Find where the given text appears and provide that cell's center as [X, Y] coordinate. 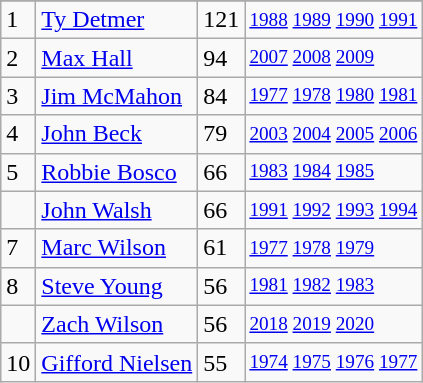
1981 1982 1983 [334, 286]
1991 1992 1993 1994 [334, 210]
8 [18, 286]
John Walsh [117, 210]
John Beck [117, 134]
Max Hall [117, 58]
61 [222, 248]
1977 1978 1979 [334, 248]
2018 2019 2020 [334, 324]
94 [222, 58]
121 [222, 20]
1988 1989 1990 1991 [334, 20]
84 [222, 96]
Gifford Nielsen [117, 362]
2 [18, 58]
79 [222, 134]
1977 1978 1980 1981 [334, 96]
3 [18, 96]
Jim McMahon [117, 96]
Steve Young [117, 286]
10 [18, 362]
1 [18, 20]
2007 2008 2009 [334, 58]
55 [222, 362]
7 [18, 248]
Robbie Bosco [117, 172]
1983 1984 1985 [334, 172]
Marc Wilson [117, 248]
2003 2004 2005 2006 [334, 134]
Zach Wilson [117, 324]
5 [18, 172]
4 [18, 134]
1974 1975 1976 1977 [334, 362]
Ty Detmer [117, 20]
